Output the (X, Y) coordinate of the center of the cell containing the given text.  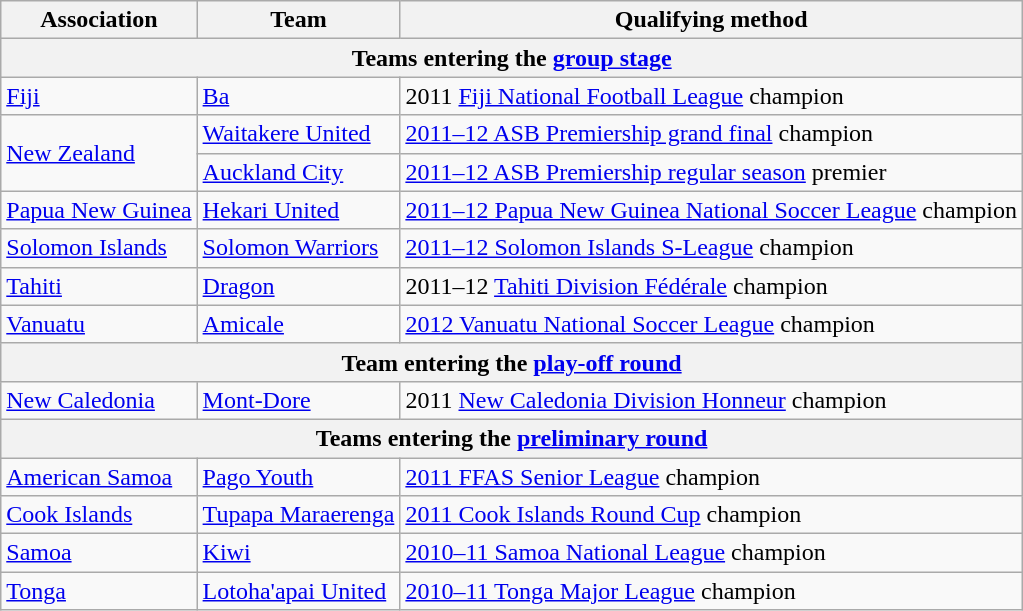
Solomon Islands (99, 248)
Dragon (298, 286)
2011–12 ASB Premiership grand final champion (712, 134)
2011–12 Solomon Islands S-League champion (712, 248)
Fiji (99, 96)
New Zealand (99, 153)
Samoa (99, 553)
Waitakere United (298, 134)
Tupapa Maraerenga (298, 515)
Ba (298, 96)
Amicale (298, 324)
Vanuatu (99, 324)
Papua New Guinea (99, 210)
Team entering the play-off round (512, 362)
New Caledonia (99, 400)
2012 Vanuatu National Soccer League champion (712, 324)
Solomon Warriors (298, 248)
Team (298, 20)
2011 Fiji National Football League champion (712, 96)
2011–12 Tahiti Division Fédérale champion (712, 286)
Mont-Dore (298, 400)
Auckland City (298, 172)
2011–12 ASB Premiership regular season premier (712, 172)
Pago Youth (298, 477)
Teams entering the group stage (512, 58)
Association (99, 20)
Qualifying method (712, 20)
Kiwi (298, 553)
2010–11 Tonga Major League champion (712, 591)
Tonga (99, 591)
Tahiti (99, 286)
Cook Islands (99, 515)
Hekari United (298, 210)
2010–11 Samoa National League champion (712, 553)
2011 FFAS Senior League champion (712, 477)
Lotoha'apai United (298, 591)
2011 New Caledonia Division Honneur champion (712, 400)
Teams entering the preliminary round (512, 438)
American Samoa (99, 477)
2011 Cook Islands Round Cup champion (712, 515)
2011–12 Papua New Guinea National Soccer League champion (712, 210)
